Return [x, y] of the center of cell containing provided text 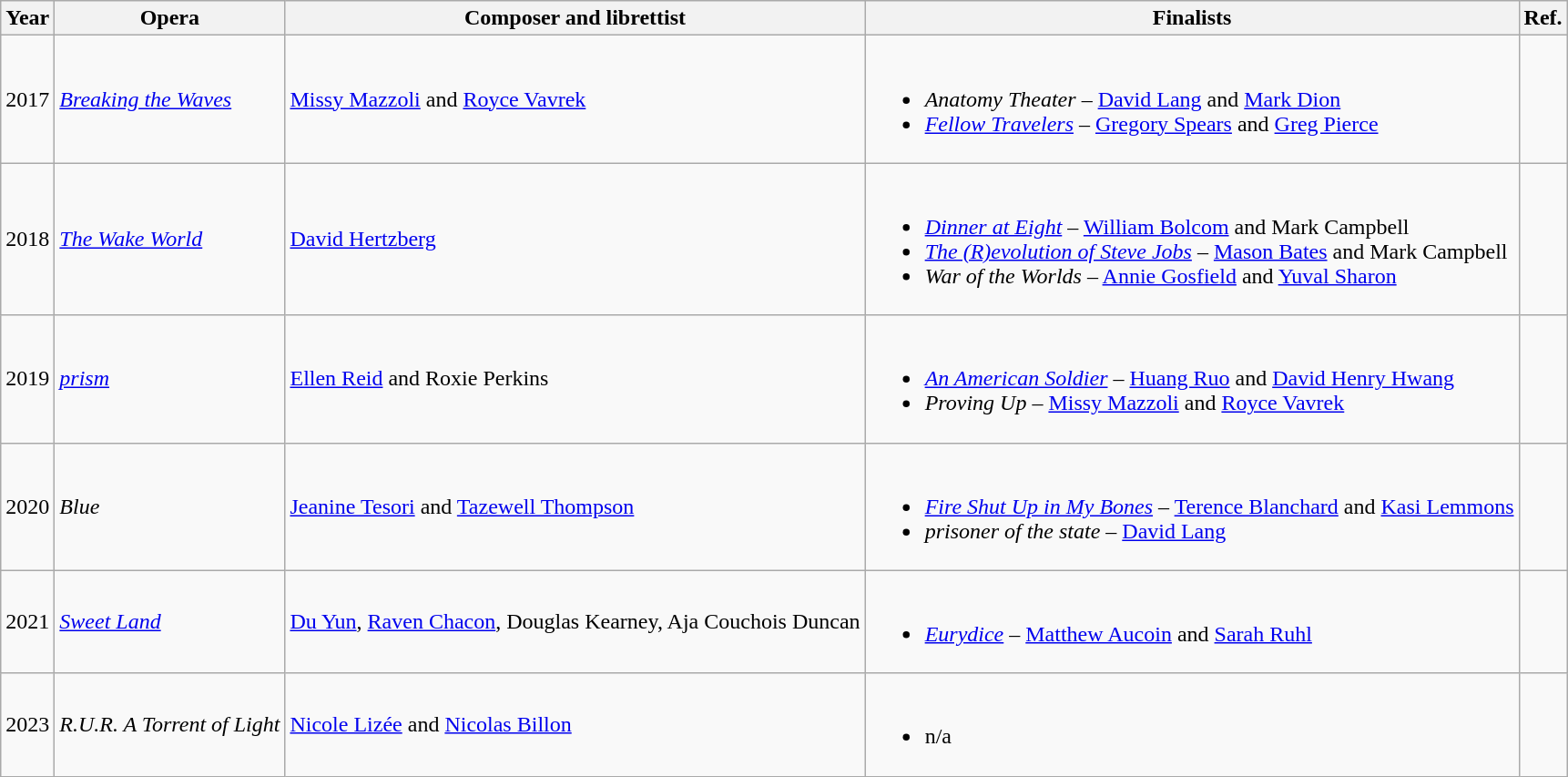
Blue [169, 506]
David Hertzberg [575, 239]
2019 [27, 379]
Anatomy Theater – David Lang and Mark DionFellow Travelers – Gregory Spears and Greg Pierce [1192, 99]
Sweet Land [169, 621]
An American Soldier – Huang Ruo and David Henry HwangProving Up – Missy Mazzoli and Royce Vavrek [1192, 379]
2020 [27, 506]
Breaking the Waves [169, 99]
The Wake World [169, 239]
Eurydice – Matthew Aucoin and Sarah Ruhl [1192, 621]
2023 [27, 725]
Jeanine Tesori and Tazewell Thompson [575, 506]
Finalists [1192, 18]
Fire Shut Up in My Bones – Terence Blanchard and Kasi Lemmonsprisoner of the state – David Lang [1192, 506]
Year [27, 18]
Nicole Lizée and Nicolas Billon [575, 725]
2021 [27, 621]
2018 [27, 239]
R.U.R. A Torrent of Light [169, 725]
n/a [1192, 725]
Du Yun, Raven Chacon, Douglas Kearney, Aja Couchois Duncan [575, 621]
Composer and librettist [575, 18]
Ellen Reid and Roxie Perkins [575, 379]
Opera [169, 18]
2017 [27, 99]
Missy Mazzoli and Royce Vavrek [575, 99]
prism [169, 379]
Ref. [1543, 18]
